Return the [x, y] coordinate for the center point of the cell that contains the specified text.  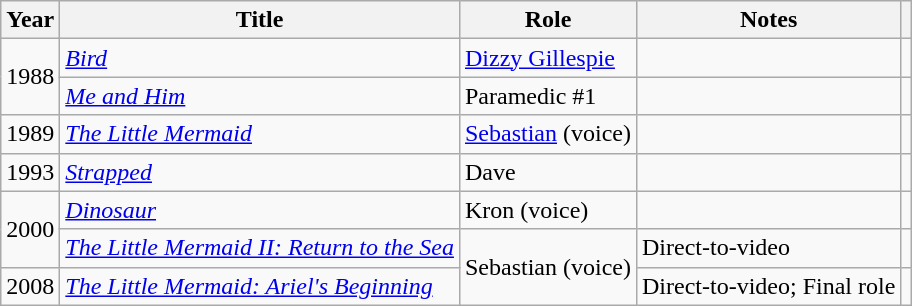
Role [548, 20]
The Little Mermaid [260, 134]
Notes [768, 20]
Me and Him [260, 96]
Year [30, 20]
Dinosaur [260, 210]
The Little Mermaid: Ariel's Beginning [260, 286]
Title [260, 20]
2008 [30, 286]
Dizzy Gillespie [548, 58]
Direct-to-video [768, 248]
Paramedic #1 [548, 96]
Strapped [260, 172]
1988 [30, 77]
1989 [30, 134]
Dave [548, 172]
Direct-to-video; Final role [768, 286]
The Little Mermaid II: Return to the Sea [260, 248]
Kron (voice) [548, 210]
1993 [30, 172]
2000 [30, 229]
Bird [260, 58]
